Return [x, y] of the center of cell containing provided text 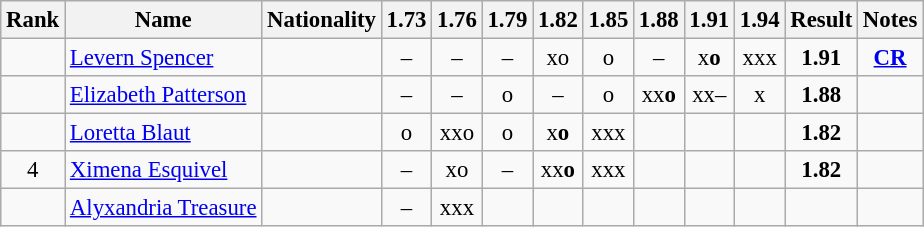
1.73 [406, 20]
Result [822, 20]
Elizabeth Patterson [164, 95]
Loretta Blaut [164, 133]
x [759, 95]
Nationality [322, 20]
Name [164, 20]
CR [890, 58]
1.79 [507, 20]
Alyxandria Treasure [164, 208]
4 [33, 170]
Levern Spencer [164, 58]
1.94 [759, 20]
Rank [33, 20]
xx– [709, 95]
Notes [890, 20]
1.85 [608, 20]
Ximena Esquivel [164, 170]
1.76 [457, 20]
